Extract the (x, y) coordinate from the center of the cell holding the provided text.  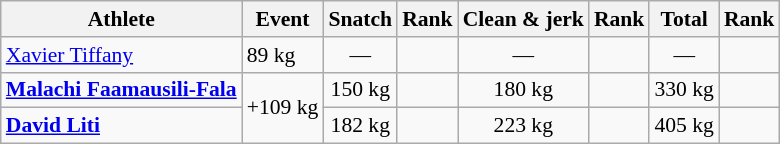
182 kg (360, 126)
Total (684, 19)
David Liti (122, 126)
+109 kg (283, 108)
330 kg (684, 90)
Athlete (122, 19)
150 kg (360, 90)
Clean & jerk (524, 19)
Event (283, 19)
180 kg (524, 90)
223 kg (524, 126)
Snatch (360, 19)
Xavier Tiffany (122, 55)
405 kg (684, 126)
Malachi Faamausili-Fala (122, 90)
89 kg (283, 55)
